Return (x, y) of the center of cell containing provided text 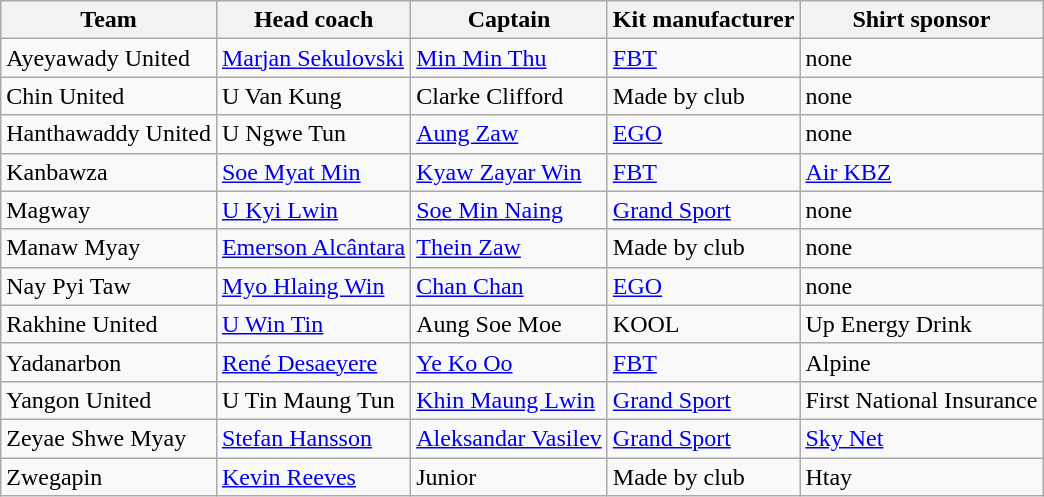
Kit manufacturer (704, 20)
Min Min Thu (510, 58)
U Kyi Lwin (313, 210)
Myo Hlaing Win (313, 286)
Soe Min Naing (510, 210)
Chin United (109, 96)
Ye Ko Oo (510, 362)
Team (109, 20)
U Tin Maung Tun (313, 400)
KOOL (704, 324)
U Ngwe Tun (313, 134)
Aleksandar Vasilev (510, 438)
Chan Chan (510, 286)
Clarke Clifford (510, 96)
Magway (109, 210)
Zeyae Shwe Myay (109, 438)
Manaw Myay (109, 248)
Zwegapin (109, 477)
U Win Tin (313, 324)
Soe Myat Min (313, 172)
Sky Net (922, 438)
First National Insurance (922, 400)
Up Energy Drink (922, 324)
Marjan Sekulovski (313, 58)
Khin Maung Lwin (510, 400)
Aung Zaw (510, 134)
Stefan Hansson (313, 438)
Yangon United (109, 400)
Alpine (922, 362)
Air KBZ (922, 172)
Kyaw Zayar Win (510, 172)
Emerson Alcântara (313, 248)
Hanthawaddy United (109, 134)
Kevin Reeves (313, 477)
Ayeyawady United (109, 58)
Thein Zaw (510, 248)
Shirt sponsor (922, 20)
René Desaeyere (313, 362)
Junior (510, 477)
U Van Kung (313, 96)
Captain (510, 20)
Head coach (313, 20)
Nay Pyi Taw (109, 286)
Rakhine United (109, 324)
Yadanarbon (109, 362)
Htay (922, 477)
Aung Soe Moe (510, 324)
Kanbawza (109, 172)
